Determine the [x, y] coordinate at the center of the cell enclosing the given text.  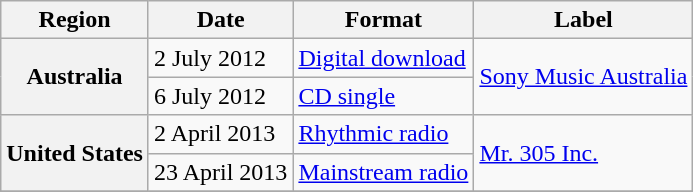
Mr. 305 Inc. [584, 153]
Australia [75, 77]
CD single [384, 96]
Date [220, 20]
2 April 2013 [220, 134]
Region [75, 20]
Rhythmic radio [384, 134]
23 April 2013 [220, 172]
6 July 2012 [220, 96]
Label [584, 20]
Mainstream radio [384, 172]
Format [384, 20]
2 July 2012 [220, 58]
United States [75, 153]
Sony Music Australia [584, 77]
Digital download [384, 58]
